Extract the (X, Y) coordinate from the center of the cell holding the provided text.  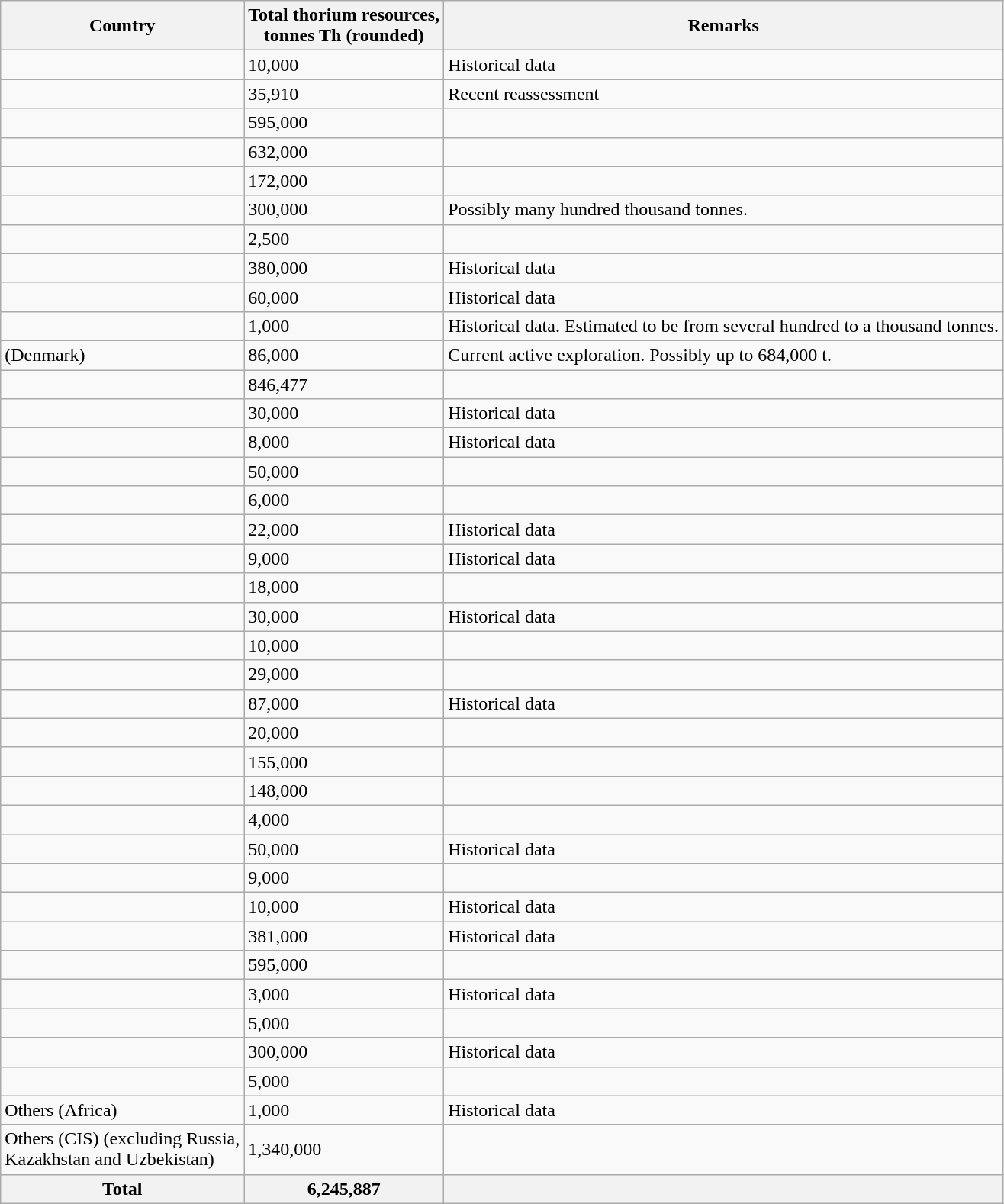
20,000 (344, 732)
846,477 (344, 384)
1,340,000 (344, 1149)
Current active exploration. Possibly up to 684,000 t. (723, 355)
4,000 (344, 819)
172,000 (344, 181)
35,910 (344, 94)
Others (CIS) (excluding Russia,Kazakhstan and Uzbekistan) (122, 1149)
Others (Africa) (122, 1110)
155,000 (344, 761)
22,000 (344, 530)
Remarks (723, 26)
Total thorium resources, tonnes Th (rounded) (344, 26)
87,000 (344, 703)
3,000 (344, 994)
29,000 (344, 674)
60,000 (344, 297)
6,000 (344, 501)
2,500 (344, 239)
148,000 (344, 790)
Country (122, 26)
86,000 (344, 355)
Recent reassessment (723, 94)
Total (122, 1189)
(Denmark) (122, 355)
Historical data. Estimated to be from several hundred to a thousand tonnes. (723, 326)
632,000 (344, 152)
381,000 (344, 936)
6,245,887 (344, 1189)
380,000 (344, 268)
8,000 (344, 443)
18,000 (344, 588)
Possibly many hundred thousand tonnes. (723, 210)
